Pinpoint the cell where the given text exists, returning its [x, y] midpoint coordinate. 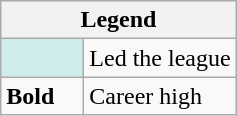
Legend [118, 20]
Career high [160, 96]
Led the league [160, 58]
Bold [42, 96]
